Determine the [x, y] coordinate at the center of the cell enclosing the given text.  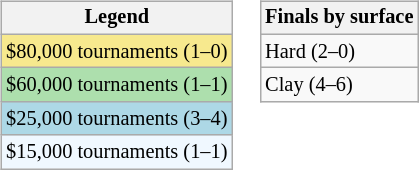
$80,000 tournaments (1–0) [116, 51]
Legend [116, 18]
Hard (2–0) [339, 51]
Finals by surface [339, 18]
$15,000 tournaments (1–1) [116, 152]
$25,000 tournaments (3–4) [116, 119]
Clay (4–6) [339, 85]
$60,000 tournaments (1–1) [116, 85]
